Determine the (X, Y) coordinate at the center of the cell enclosing the given text.  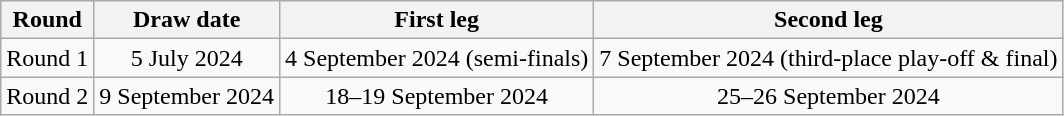
Round (48, 20)
Round 2 (48, 96)
25–26 September 2024 (828, 96)
First leg (437, 20)
5 July 2024 (187, 58)
9 September 2024 (187, 96)
Round 1 (48, 58)
Draw date (187, 20)
Second leg (828, 20)
4 September 2024 (semi-finals) (437, 58)
18–19 September 2024 (437, 96)
7 September 2024 (third-place play-off & final) (828, 58)
